Capture the cell that displays the provided text and extract its [X, Y] central coordinate. 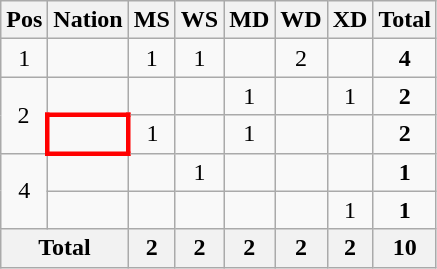
Nation [88, 20]
10 [405, 248]
MD [250, 20]
WD [301, 20]
WS [199, 20]
XD [350, 20]
Pos [24, 20]
MS [152, 20]
